Detect which cell encompasses the target text, then output its [X, Y] center coordinate. 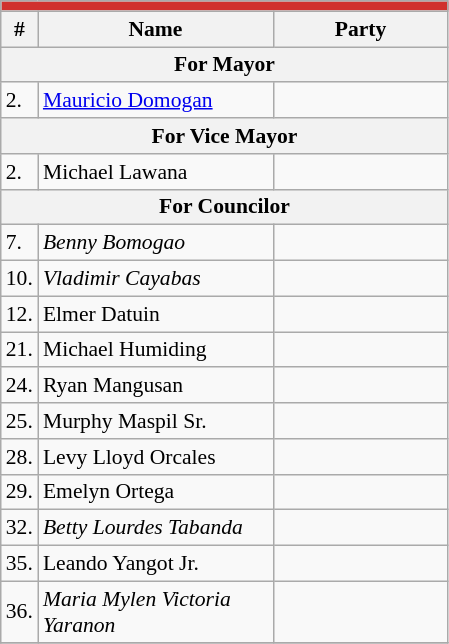
24. [20, 386]
Emelyn Ortega [156, 492]
Mauricio Domogan [156, 101]
32. [20, 528]
Name [156, 29]
Maria Mylen Victoria Yaranon [156, 612]
Ryan Mangusan [156, 386]
12. [20, 314]
29. [20, 492]
For Councilor [224, 207]
For Mayor [224, 65]
7. [20, 243]
28. [20, 457]
# [20, 29]
Party [360, 29]
36. [20, 612]
Benny Bomogao [156, 243]
21. [20, 350]
Michael Lawana [156, 172]
Leando Yangot Jr. [156, 564]
Elmer Datuin [156, 314]
25. [20, 421]
Michael Humiding [156, 350]
Betty Lourdes Tabanda [156, 528]
Levy Lloyd Orcales [156, 457]
For Vice Mayor [224, 136]
Murphy Maspil Sr. [156, 421]
10. [20, 279]
Vladimir Cayabas [156, 279]
35. [20, 564]
